Search for the cell housing the specified text and yield its [x, y] center coordinate. 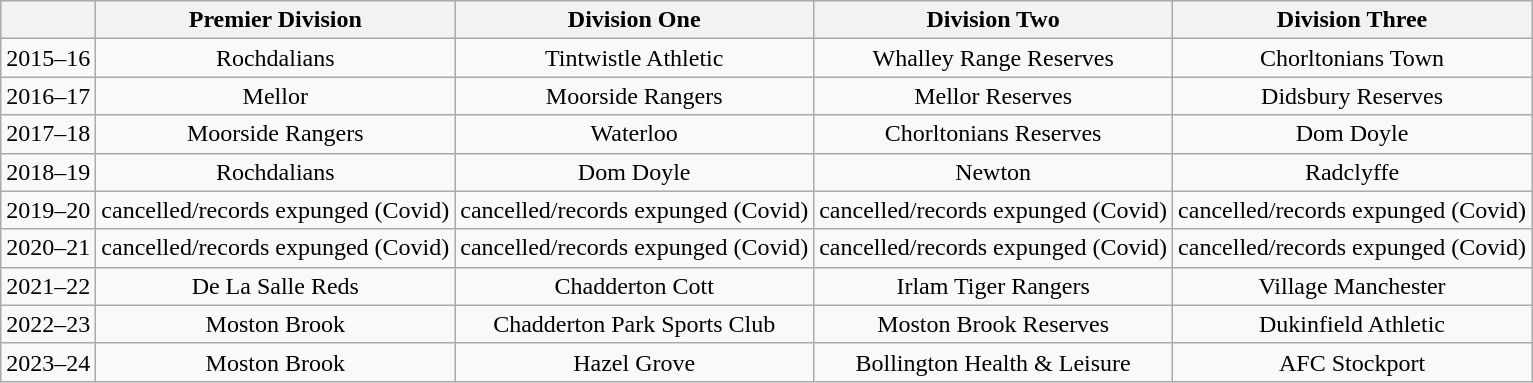
Bollington Health & Leisure [994, 362]
2018–19 [48, 172]
Newton [994, 172]
Premier Division [276, 20]
Mellor [276, 96]
Dukinfield Athletic [1352, 324]
Didsbury Reserves [1352, 96]
Whalley Range Reserves [994, 58]
Mellor Reserves [994, 96]
Tintwistle Athletic [634, 58]
2016–17 [48, 96]
Hazel Grove [634, 362]
Division One [634, 20]
2023–24 [48, 362]
Irlam Tiger Rangers [994, 286]
2020–21 [48, 248]
Moston Brook Reserves [994, 324]
AFC Stockport [1352, 362]
Radclyffe [1352, 172]
Chadderton Park Sports Club [634, 324]
De La Salle Reds [276, 286]
Waterloo [634, 134]
Village Manchester [1352, 286]
2022–23 [48, 324]
2019–20 [48, 210]
2021–22 [48, 286]
Chadderton Cott [634, 286]
Division Three [1352, 20]
Chorltonians Town [1352, 58]
Division Two [994, 20]
2015–16 [48, 58]
2017–18 [48, 134]
Chorltonians Reserves [994, 134]
